Provide the [x, y] coordinate of the cell's center where the given text is located.  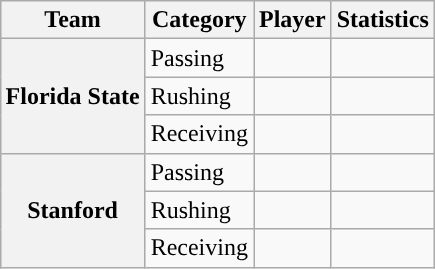
Team [72, 20]
Statistics [382, 20]
Florida State [72, 96]
Player [293, 20]
Category [199, 20]
Stanford [72, 210]
